Determine the [X, Y] coordinate at the center of the cell enclosing the given text.  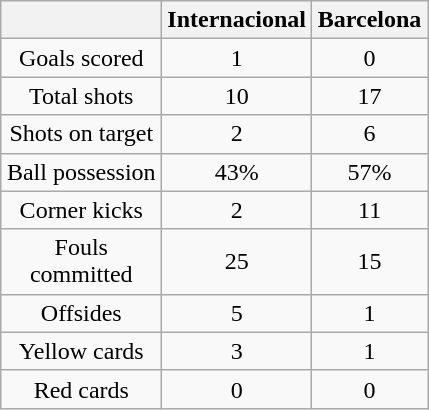
15 [370, 262]
Shots on target [82, 134]
Offsides [82, 313]
57% [370, 172]
Ball possession [82, 172]
Barcelona [370, 20]
10 [237, 96]
Red cards [82, 389]
3 [237, 351]
Fouls committed [82, 262]
43% [237, 172]
6 [370, 134]
11 [370, 210]
Goals scored [82, 58]
25 [237, 262]
5 [237, 313]
17 [370, 96]
Internacional [237, 20]
Total shots [82, 96]
Yellow cards [82, 351]
Corner kicks [82, 210]
